Provide the [x, y] coordinate of the cell's center where the given text is located.  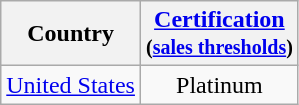
Country [71, 34]
Certification(sales thresholds) [219, 34]
United States [71, 85]
Platinum [219, 85]
